Extract the [X, Y] coordinate from the center of the cell holding the provided text.  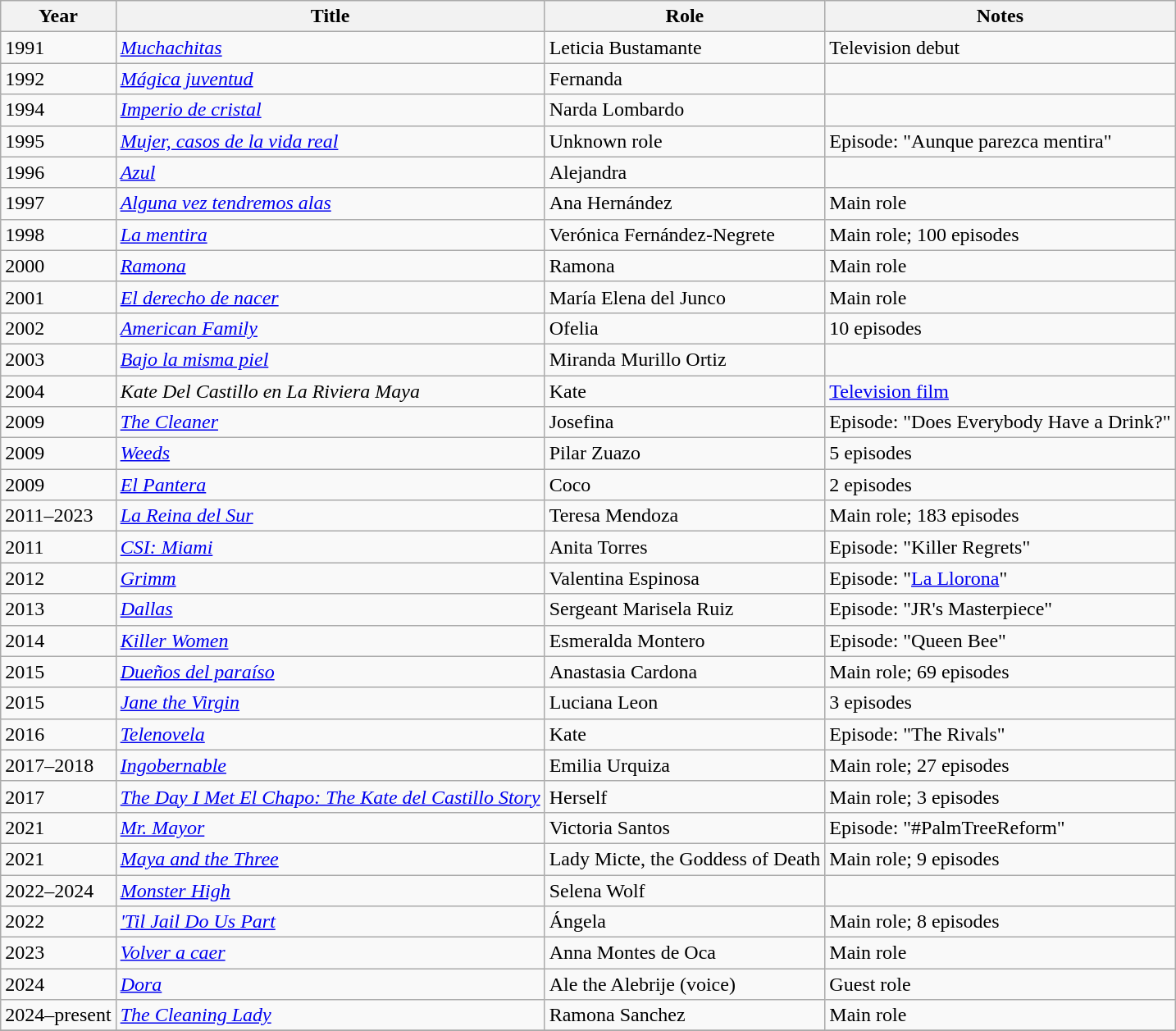
2012 [58, 578]
2014 [58, 641]
Mr. Mayor [330, 828]
Kate Del Castillo en La Riviera Maya [330, 391]
Coco [685, 485]
2 episodes [1001, 485]
2024–present [58, 1015]
Herself [685, 796]
Year [58, 16]
Mágica juventud [330, 79]
María Elena del Junco [685, 297]
Main role; 9 episodes [1001, 859]
Ingobernable [330, 765]
Main role; 100 episodes [1001, 235]
Muchachitas [330, 48]
Pilar Zuazo [685, 454]
Guest role [1001, 984]
3 episodes [1001, 703]
Selena Wolf [685, 890]
Jane the Virgin [330, 703]
'Til Jail Do Us Part [330, 922]
CSI: Miami [330, 547]
Telenovela [330, 734]
1996 [58, 172]
10 episodes [1001, 328]
2023 [58, 953]
El Pantera [330, 485]
2011–2023 [58, 516]
Role [685, 16]
2017 [58, 796]
Azul [330, 172]
Dora [330, 984]
2022 [58, 922]
Anita Torres [685, 547]
Main role; 8 episodes [1001, 922]
Narda Lombardo [685, 110]
El derecho de nacer [330, 297]
Valentina Espinosa [685, 578]
Volver a caer [330, 953]
Miranda Murillo Ortiz [685, 359]
Esmeralda Montero [685, 641]
The Cleaning Lady [330, 1015]
Title [330, 16]
2016 [58, 734]
Alejandra [685, 172]
Unknown role [685, 141]
Josefina [685, 422]
Imperio de cristal [330, 110]
Television film [1001, 391]
Main role; 27 episodes [1001, 765]
Main role; 183 episodes [1001, 516]
Killer Women [330, 641]
Ofelia [685, 328]
Episode: "Killer Regrets" [1001, 547]
Victoria Santos [685, 828]
1994 [58, 110]
Episode: "Queen Bee" [1001, 641]
Lady Micte, the Goddess of Death [685, 859]
Ramona Sanchez [685, 1015]
2011 [58, 547]
2013 [58, 609]
Anastasia Cardona [685, 672]
Episode: "The Rivals" [1001, 734]
Teresa Mendoza [685, 516]
Emilia Urquiza [685, 765]
Anna Montes de Oca [685, 953]
5 episodes [1001, 454]
Ana Hernández [685, 203]
2002 [58, 328]
2017–2018 [58, 765]
La mentira [330, 235]
Maya and the Three [330, 859]
2024 [58, 984]
Episode: "#PalmTreeReform" [1001, 828]
Ale the Alebrije (voice) [685, 984]
Main role; 3 episodes [1001, 796]
2004 [58, 391]
Verónica Fernández-Negrete [685, 235]
Monster High [330, 890]
The Day I Met El Chapo: The Kate del Castillo Story [330, 796]
Bajo la misma piel [330, 359]
1992 [58, 79]
Notes [1001, 16]
Episode: "JR's Masterpiece" [1001, 609]
The Cleaner [330, 422]
2003 [58, 359]
Grimm [330, 578]
1997 [58, 203]
Episode: "Does Everybody Have a Drink?" [1001, 422]
2022–2024 [58, 890]
Television debut [1001, 48]
Leticia Bustamante [685, 48]
2001 [58, 297]
Weeds [330, 454]
2000 [58, 266]
1995 [58, 141]
Dallas [330, 609]
Dueños del paraíso [330, 672]
Sergeant Marisela Ruiz [685, 609]
American Family [330, 328]
Episode: "Aunque parezca mentira" [1001, 141]
1991 [58, 48]
Fernanda [685, 79]
La Reina del Sur [330, 516]
Episode: "La Llorona" [1001, 578]
Ángela [685, 922]
Mujer, casos de la vida real [330, 141]
Luciana Leon [685, 703]
Alguna vez tendremos alas [330, 203]
1998 [58, 235]
Main role; 69 episodes [1001, 672]
